For the text-containing cell, return its midpoint in (X, Y) coordinate format. 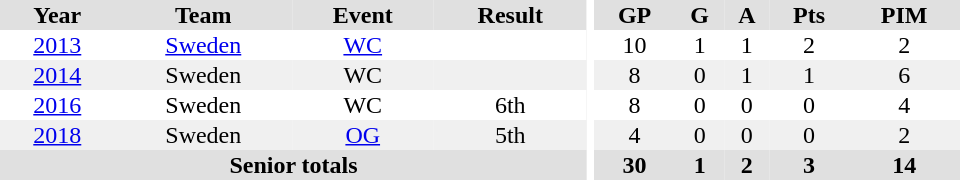
2013 (58, 45)
Team (204, 15)
Senior totals (294, 165)
A (747, 15)
Event (363, 15)
2014 (58, 75)
14 (904, 165)
Result (511, 15)
Pts (810, 15)
GP (635, 15)
Year (58, 15)
2016 (58, 105)
PIM (904, 15)
30 (635, 165)
2018 (58, 135)
6th (511, 105)
10 (635, 45)
5th (511, 135)
6 (904, 75)
OG (363, 135)
3 (810, 165)
G (700, 15)
